Return the [X, Y] coordinate for the center point of the cell that contains the specified text.  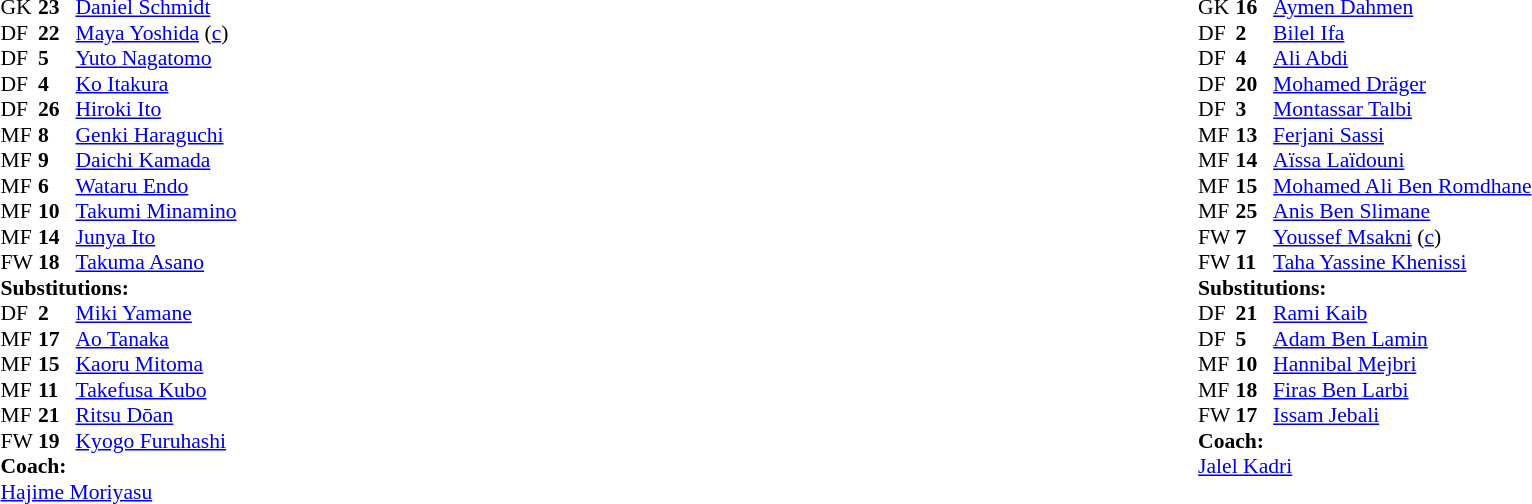
Adam Ben Lamin [1402, 339]
8 [57, 135]
Rami Kaib [1402, 313]
Ritsu Dōan [156, 415]
Miki Yamane [156, 313]
19 [57, 441]
9 [57, 161]
Anis Ben Slimane [1402, 211]
Firas Ben Larbi [1402, 390]
Mohamed Dräger [1402, 84]
Ko Itakura [156, 84]
Ao Tanaka [156, 339]
Issam Jebali [1402, 415]
Kaoru Mitoma [156, 365]
Junya Ito [156, 237]
22 [57, 33]
Takuma Asano [156, 263]
Bilel Ifa [1402, 33]
Genki Haraguchi [156, 135]
Daichi Kamada [156, 161]
Aïssa Laïdouni [1402, 161]
Takumi Minamino [156, 211]
Maya Yoshida (c) [156, 33]
7 [1255, 237]
26 [57, 109]
Jalel Kadri [1364, 467]
Mohamed Ali Ben Romdhane [1402, 186]
Ferjani Sassi [1402, 135]
6 [57, 186]
25 [1255, 211]
Montassar Talbi [1402, 109]
Takefusa Kubo [156, 390]
Hiroki Ito [156, 109]
Taha Yassine Khenissi [1402, 263]
Hannibal Mejbri [1402, 365]
Ali Abdi [1402, 59]
Yuto Nagatomo [156, 59]
Kyogo Furuhashi [156, 441]
20 [1255, 84]
13 [1255, 135]
3 [1255, 109]
Youssef Msakni (c) [1402, 237]
Wataru Endo [156, 186]
